Determine the [x, y] coordinate at the center of the cell enclosing the given text.  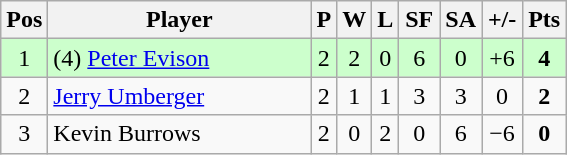
+6 [502, 58]
+/- [502, 20]
SA [461, 20]
4 [544, 58]
Player [180, 20]
Kevin Burrows [180, 134]
−6 [502, 134]
(4) Peter Evison [180, 58]
Pts [544, 20]
W [354, 20]
P [324, 20]
Pos [24, 20]
Jerry Umberger [180, 96]
L [386, 20]
SF [420, 20]
